Identify which cell holds the provided text, then report its (X, Y) central coordinate. 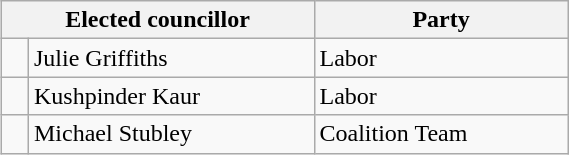
Kushpinder Kaur (171, 96)
Michael Stubley (171, 134)
Coalition Team (441, 134)
Party (441, 20)
Julie Griffiths (171, 58)
Elected councillor (158, 20)
